Identify which cell holds the provided text, then report its [x, y] central coordinate. 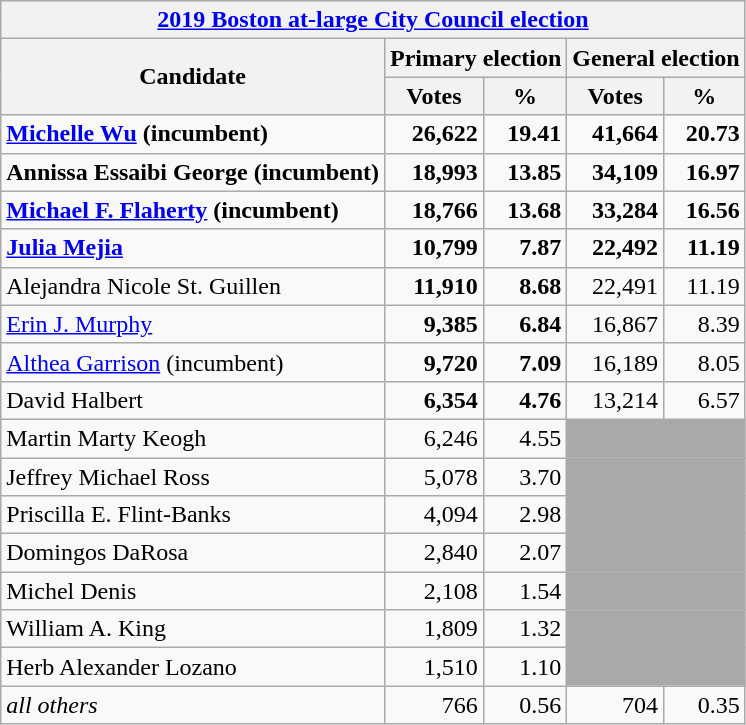
6,354 [434, 400]
1.54 [524, 591]
13,214 [616, 400]
Jeffrey Michael Ross [193, 477]
2.07 [524, 553]
Herb Alexander Lozano [193, 667]
16,189 [616, 362]
3.70 [524, 477]
7.87 [524, 248]
13.68 [524, 210]
41,664 [616, 134]
22,491 [616, 286]
6,246 [434, 438]
8.39 [705, 324]
34,109 [616, 172]
33,284 [616, 210]
1,510 [434, 667]
0.56 [524, 705]
Candidate [193, 77]
22,492 [616, 248]
9,720 [434, 362]
Erin J. Murphy [193, 324]
2019 Boston at-large City Council election [373, 20]
10,799 [434, 248]
Michael F. Flaherty (incumbent) [193, 210]
26,622 [434, 134]
19.41 [524, 134]
6.57 [705, 400]
704 [616, 705]
David Halbert [193, 400]
General election [656, 58]
Alejandra Nicole St. Guillen [193, 286]
4.55 [524, 438]
2,108 [434, 591]
all others [193, 705]
16.56 [705, 210]
18,993 [434, 172]
1.32 [524, 629]
4,094 [434, 515]
1.10 [524, 667]
1,809 [434, 629]
Julia Mejia [193, 248]
2.98 [524, 515]
4.76 [524, 400]
Michelle Wu (incumbent) [193, 134]
William A. King [193, 629]
6.84 [524, 324]
Martin Marty Keogh [193, 438]
8.68 [524, 286]
2,840 [434, 553]
20.73 [705, 134]
Domingos DaRosa [193, 553]
18,766 [434, 210]
11,910 [434, 286]
Primary election [476, 58]
Althea Garrison (incumbent) [193, 362]
Priscilla E. Flint-Banks [193, 515]
16,867 [616, 324]
13.85 [524, 172]
Annissa Essaibi George (incumbent) [193, 172]
9,385 [434, 324]
0.35 [705, 705]
Michel Denis [193, 591]
7.09 [524, 362]
16.97 [705, 172]
8.05 [705, 362]
5,078 [434, 477]
766 [434, 705]
